Provide the (X, Y) coordinate of the cell's center where the given text is located.  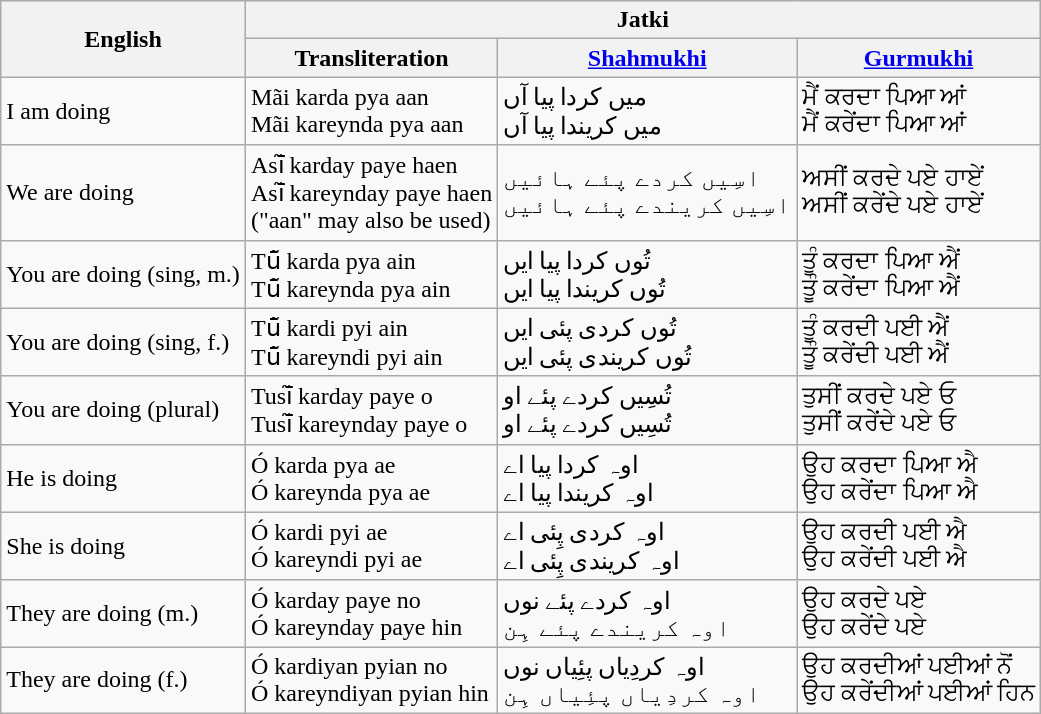
ਤੂੰ ਕਰਦੀ ਪਈ ਐਂਤੂੰ ਕਰੇਂਦੀ ਪਈ ਐਂ (919, 342)
Tū̃ kardi pyi ainTū̃ kareyndi pyi ain (371, 342)
ਤੁਸੀਂ ਕਰਦੇ ਪਏ ਓਤੁਸੀਂ ਕਰੇਂਦੇ ਪਏ ਓ (919, 410)
Ó karda pya aeÓ kareynda pya ae (371, 478)
You are doing (sing, m.) (124, 274)
They are doing (f.) (124, 680)
Ó kardiyan pyian noÓ kareyndiyan pyian hin (371, 680)
تُوں کردی پئی ایںتُوں کریندی پئی ایں (648, 342)
You are doing (sing, f.) (124, 342)
He is doing (124, 478)
میں کردا پیا آںمیں کریندا پیا آں (648, 111)
اوہ کردِیاں پئِیاں نوںاوہ کردِیاں پئِیاں ہِن (648, 680)
She is doing (124, 546)
ਉਹ ਕਰਦੀ ਪਈ ਐਉਹ ਕਰੇਂਦੀ ਪਈ ਐ (919, 546)
Mãi karda pya aanMãi kareynda pya aan (371, 111)
ਉਹ ਕਰਦੀਆਂ ਪਈਆਂ ਨੋਂਉਹ ਕਰੇਂਦੀਆਂ ਪਈਆਂ ਹਿਨ (919, 680)
اوہ کردا پیا اےاوہ کریندا پیا اے (648, 478)
I am doing (124, 111)
Ó kardi pyi aeÓ kareyndi pyi ae (371, 546)
تُسِیں کردے پئے اوتُسِیں کردے پئے او (648, 410)
Shahmukhi (648, 58)
Tū̃ karda pya ainTū̃ kareynda pya ain (371, 274)
Transliteration (371, 58)
English (124, 39)
They are doing (m.) (124, 614)
Gurmukhi (919, 58)
You are doing (plural) (124, 410)
Ó karday paye noÓ kareynday paye hin (371, 614)
ਮੈਂ ਕਰਦਾ ਪਿਆ ਆਂਮੈਂ ਕਰੇਂਦਾ ਪਿਆ ਆਂ (919, 111)
Tusī̃ karday paye oTusī̃ kareynday paye o (371, 410)
Jatki (642, 20)
اوہ کردی پِئی اےاوہ کریندی پِئی اے (648, 546)
تُوں کردا پیا ایںتُوں کریندا پیا ایں (648, 274)
ਉਹ ਕਰਦੇ ਪਏਉਹ ਕਰੇਂਦੇ ਪਏ (919, 614)
We are doing (124, 192)
ਤੂੰ ਕਰਦਾ ਪਿਆ ਐਂਤੂੰ ਕਰੇਂਦਾ ਪਿਆ ਐਂ (919, 274)
اوہ کردے پئے نوںاوہ کریندے پئے ہِن (648, 614)
اسِیں کردے پئے ہائیںاسِیں کریندے پئے ہائیں (648, 192)
Asī̃ karday paye haenAsī̃ kareynday paye haen("aan" may also be used) (371, 192)
ਅਸੀਂ ਕਰਦੇ ਪਏ ਹਾਏਂਅਸੀਂ ਕਰੇਂਦੇ ਪਏ ਹਾਏਂ (919, 192)
ਉਹ ਕਰਦਾ ਪਿਆ ਐਉਹ ਕਰੇਂਦਾ ਪਿਆ ਐ (919, 478)
